Provide the [x, y] coordinate of the cell's center where the given text is located.  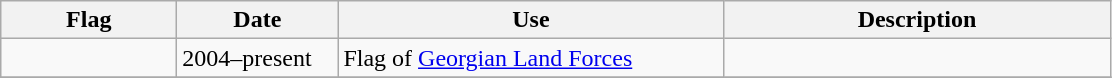
Date [258, 20]
Flag [89, 20]
Description [917, 20]
2004–present [258, 58]
Flag of Georgian Land Forces [531, 58]
Use [531, 20]
